Provide the [X, Y] coordinate of the cell's center where the given text is located.  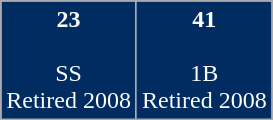
411BRetired 2008 [204, 60]
23SSRetired 2008 [69, 60]
